Identify which cell holds the provided text, then report its (X, Y) central coordinate. 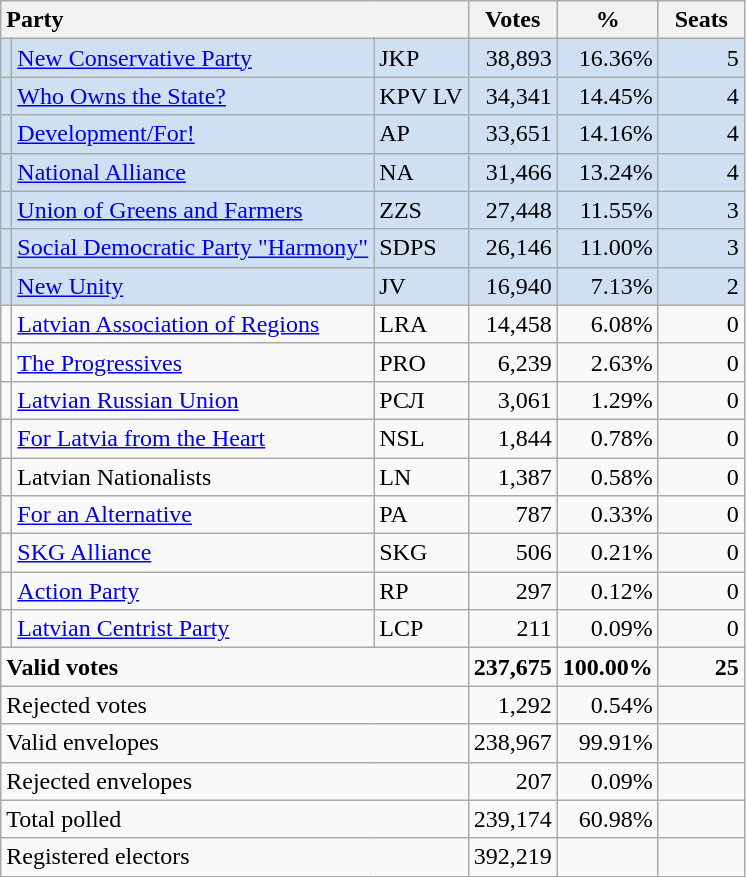
РСЛ (421, 400)
0.58% (608, 477)
0.54% (608, 705)
14,458 (512, 324)
Development/For! (193, 134)
392,219 (512, 857)
National Alliance (193, 172)
25 (701, 667)
Union of Greens and Farmers (193, 210)
1,292 (512, 705)
787 (512, 515)
JV (421, 286)
31,466 (512, 172)
LCP (421, 629)
Valid votes (234, 667)
1.29% (608, 400)
Latvian Russian Union (193, 400)
1,844 (512, 438)
PRO (421, 362)
239,174 (512, 819)
1,387 (512, 477)
506 (512, 553)
ZZS (421, 210)
0.21% (608, 553)
NSL (421, 438)
16.36% (608, 58)
33,651 (512, 134)
11.00% (608, 248)
New Unity (193, 286)
13.24% (608, 172)
2 (701, 286)
PA (421, 515)
For an Alternative (193, 515)
Party (234, 20)
SDPS (421, 248)
Social Democratic Party "Harmony" (193, 248)
6,239 (512, 362)
7.13% (608, 286)
LN (421, 477)
% (608, 20)
60.98% (608, 819)
38,893 (512, 58)
New Conservative Party (193, 58)
AP (421, 134)
KPV LV (421, 96)
The Progressives (193, 362)
2.63% (608, 362)
Latvian Association of Regions (193, 324)
Latvian Nationalists (193, 477)
14.16% (608, 134)
Total polled (234, 819)
0.78% (608, 438)
Who Owns the State? (193, 96)
Latvian Centrist Party (193, 629)
Valid envelopes (234, 743)
297 (512, 591)
NA (421, 172)
SKG Alliance (193, 553)
JKP (421, 58)
SKG (421, 553)
99.91% (608, 743)
14.45% (608, 96)
16,940 (512, 286)
27,448 (512, 210)
Votes (512, 20)
RP (421, 591)
6.08% (608, 324)
100.00% (608, 667)
34,341 (512, 96)
0.33% (608, 515)
5 (701, 58)
26,146 (512, 248)
Seats (701, 20)
Rejected envelopes (234, 781)
LRA (421, 324)
Rejected votes (234, 705)
For Latvia from the Heart (193, 438)
11.55% (608, 210)
237,675 (512, 667)
238,967 (512, 743)
3,061 (512, 400)
0.12% (608, 591)
207 (512, 781)
211 (512, 629)
Action Party (193, 591)
Registered electors (234, 857)
